Capture the cell that displays the provided text and extract its [X, Y] central coordinate. 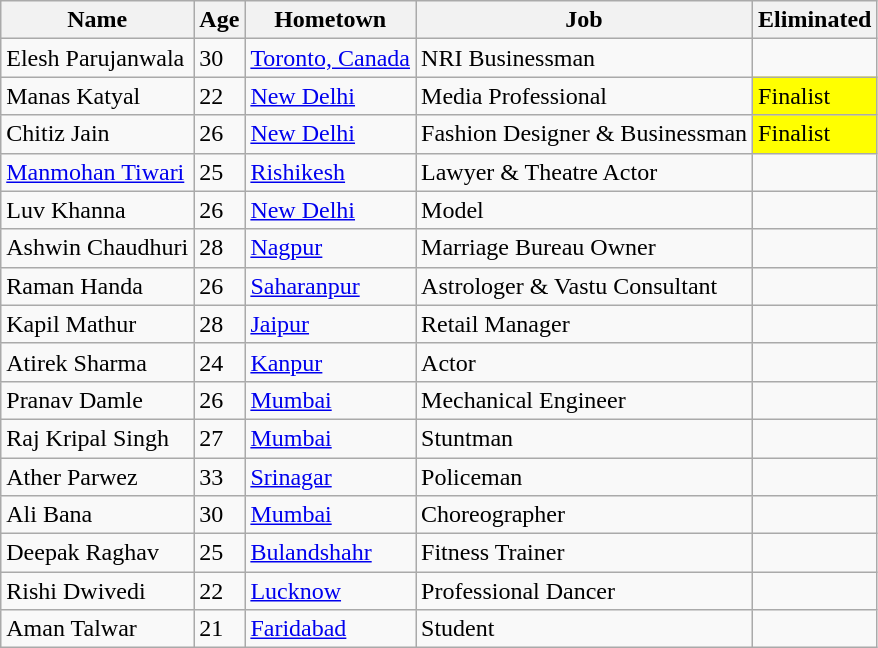
33 [220, 477]
Kapil Mathur [98, 324]
Manas Katyal [98, 96]
Faridabad [330, 629]
Media Professional [584, 96]
Eliminated [815, 20]
Nagpur [330, 248]
Fitness Trainer [584, 553]
Rishi Dwivedi [98, 591]
Professional Dancer [584, 591]
Chitiz Jain [98, 134]
Rishikesh [330, 172]
Model [584, 210]
Elesh Parujanwala [98, 58]
Manmohan Tiwari [98, 172]
Aman Talwar [98, 629]
Student [584, 629]
Age [220, 20]
21 [220, 629]
Ali Bana [98, 515]
Actor [584, 362]
Policeman [584, 477]
Luv Khanna [98, 210]
Lawyer & Theatre Actor [584, 172]
Pranav Damle [98, 400]
Raj Kripal Singh [98, 438]
Kanpur [330, 362]
Mechanical Engineer [584, 400]
Choreographer [584, 515]
Hometown [330, 20]
Bulandshahr [330, 553]
Ather Parwez [98, 477]
Deepak Raghav [98, 553]
Astrologer & Vastu Consultant [584, 286]
Stuntman [584, 438]
27 [220, 438]
Lucknow [330, 591]
Atirek Sharma [98, 362]
Srinagar [330, 477]
24 [220, 362]
Retail Manager [584, 324]
Job [584, 20]
Fashion Designer & Businessman [584, 134]
Toronto, Canada [330, 58]
Ashwin Chaudhuri [98, 248]
Saharanpur [330, 286]
NRI Businessman [584, 58]
Jaipur [330, 324]
Raman Handa [98, 286]
Name [98, 20]
Marriage Bureau Owner [584, 248]
